Determine the (X, Y) coordinate at the center of the cell enclosing the given text.  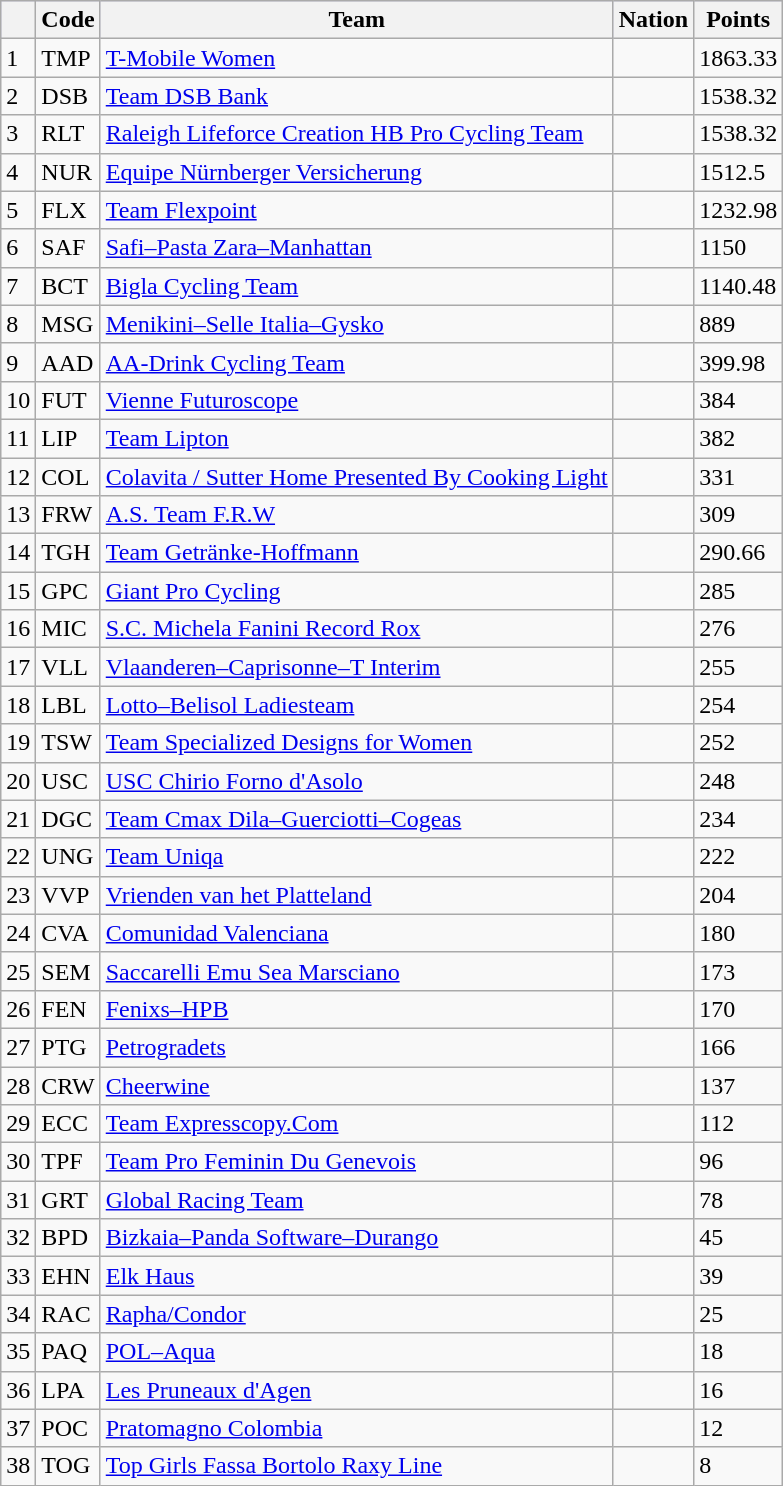
7 (18, 286)
889 (738, 324)
FRW (68, 515)
78 (738, 1200)
BCT (68, 286)
19 (18, 743)
285 (738, 591)
1 (18, 58)
Nation (653, 20)
NUR (68, 172)
GPC (68, 591)
FLX (68, 210)
1232.98 (738, 210)
PAQ (68, 1352)
180 (738, 933)
CVA (68, 933)
Team Getränke-Hoffmann (356, 553)
11 (18, 438)
20 (18, 781)
222 (738, 857)
30 (18, 1162)
Comunidad Valenciana (356, 933)
Vrienden van het Platteland (356, 895)
BPD (68, 1238)
PTG (68, 1047)
252 (738, 743)
1512.5 (738, 172)
2 (18, 96)
Team Specialized Designs for Women (356, 743)
23 (18, 895)
36 (18, 1390)
Team Flexpoint (356, 210)
Vlaanderen–Caprisonne–T Interim (356, 667)
AA-Drink Cycling Team (356, 362)
248 (738, 781)
1863.33 (738, 58)
EHN (68, 1276)
Pratomagno Colombia (356, 1428)
COL (68, 477)
VLL (68, 667)
UNG (68, 857)
4 (18, 172)
Rapha/Condor (356, 1314)
FUT (68, 400)
TOG (68, 1466)
166 (738, 1047)
Top Girls Fassa Bortolo Raxy Line (356, 1466)
309 (738, 515)
384 (738, 400)
Safi–Pasta Zara–Manhattan (356, 248)
T-Mobile Women (356, 58)
MIC (68, 629)
Team DSB Bank (356, 96)
173 (738, 971)
RLT (68, 134)
24 (18, 933)
TSW (68, 743)
AAD (68, 362)
276 (738, 629)
15 (18, 591)
Menikini–Selle Italia–Gysko (356, 324)
USC (68, 781)
Bizkaia–Panda Software–Durango (356, 1238)
255 (738, 667)
3 (18, 134)
10 (18, 400)
Code (68, 20)
34 (18, 1314)
382 (738, 438)
1150 (738, 248)
SAF (68, 248)
33 (18, 1276)
Fenixs–HPB (356, 1009)
9 (18, 362)
17 (18, 667)
Vienne Futuroscope (356, 400)
39 (738, 1276)
S.C. Michela Fanini Record Rox (356, 629)
ECC (68, 1124)
CRW (68, 1085)
Giant Pro Cycling (356, 591)
Equipe Nürnberger Versicherung (356, 172)
TMP (68, 58)
5 (18, 210)
35 (18, 1352)
TPF (68, 1162)
Points (738, 20)
Team Pro Feminin Du Genevois (356, 1162)
LBL (68, 705)
170 (738, 1009)
254 (738, 705)
137 (738, 1085)
Les Pruneaux d'Agen (356, 1390)
Lotto–Belisol Ladiesteam (356, 705)
204 (738, 895)
RAC (68, 1314)
21 (18, 819)
FEN (68, 1009)
37 (18, 1428)
28 (18, 1085)
Colavita / Sutter Home Presented By Cooking Light (356, 477)
6 (18, 248)
399.98 (738, 362)
1140.48 (738, 286)
Elk Haus (356, 1276)
Global Racing Team (356, 1200)
331 (738, 477)
22 (18, 857)
LPA (68, 1390)
LIP (68, 438)
13 (18, 515)
14 (18, 553)
26 (18, 1009)
Bigla Cycling Team (356, 286)
Team Uniqa (356, 857)
Team Expresscopy.Com (356, 1124)
POC (68, 1428)
234 (738, 819)
A.S. Team F.R.W (356, 515)
290.66 (738, 553)
VVP (68, 895)
31 (18, 1200)
SEM (68, 971)
DSB (68, 96)
MSG (68, 324)
USC Chirio Forno d'Asolo (356, 781)
Raleigh Lifeforce Creation HB Pro Cycling Team (356, 134)
38 (18, 1466)
Petrogradets (356, 1047)
DGC (68, 819)
POL–Aqua (356, 1352)
45 (738, 1238)
Team Cmax Dila–Guerciotti–Cogeas (356, 819)
27 (18, 1047)
Team Lipton (356, 438)
TGH (68, 553)
29 (18, 1124)
112 (738, 1124)
Saccarelli Emu Sea Marsciano (356, 971)
GRT (68, 1200)
32 (18, 1238)
96 (738, 1162)
Team (356, 20)
Cheerwine (356, 1085)
